From the cell containing the given text, extract its center point as [x, y] coordinate. 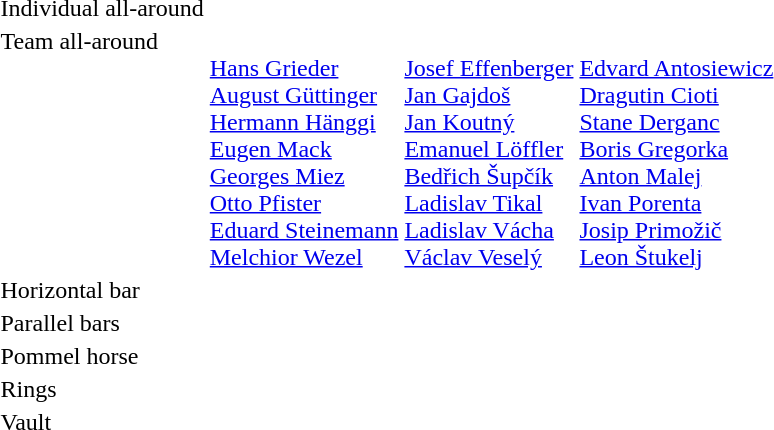
Josef EffenbergerJan GajdošJan KoutnýEmanuel LöfflerBedřich ŠupčíkLadislav TikalLadislav VáchaVáclav Veselý [489, 149]
Hans GriederAugust GüttingerHermann HänggiEugen MackGeorges MiezOtto PfisterEduard SteinemannMelchior Wezel [304, 149]
